Return the (X, Y) coordinate for the center point of the cell that contains the specified text.  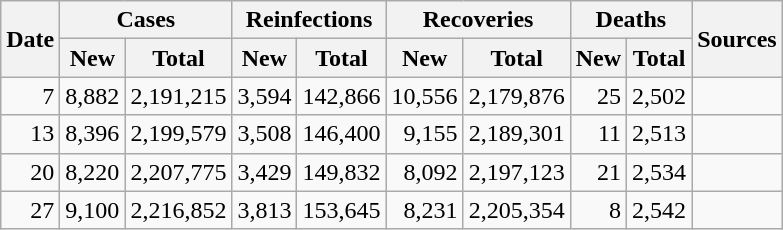
13 (30, 134)
3,508 (264, 134)
25 (598, 96)
2,179,876 (516, 96)
2,502 (660, 96)
8,092 (424, 172)
2,207,775 (178, 172)
Date (30, 39)
2,513 (660, 134)
2,199,579 (178, 134)
Recoveries (478, 20)
Deaths (630, 20)
20 (30, 172)
142,866 (342, 96)
3,594 (264, 96)
Cases (146, 20)
149,832 (342, 172)
8,396 (92, 134)
Reinfections (309, 20)
27 (30, 210)
3,429 (264, 172)
21 (598, 172)
7 (30, 96)
2,197,123 (516, 172)
8 (598, 210)
8,882 (92, 96)
3,813 (264, 210)
9,100 (92, 210)
146,400 (342, 134)
11 (598, 134)
2,191,215 (178, 96)
2,189,301 (516, 134)
8,231 (424, 210)
153,645 (342, 210)
Sources (738, 39)
2,216,852 (178, 210)
9,155 (424, 134)
2,534 (660, 172)
2,205,354 (516, 210)
8,220 (92, 172)
2,542 (660, 210)
10,556 (424, 96)
